Locate the cell with the specified text and output its [X, Y] center coordinate. 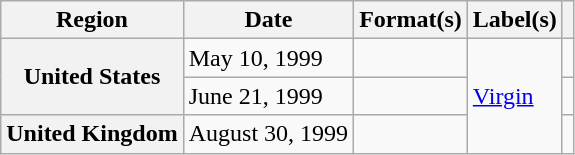
Virgin [514, 96]
United States [92, 77]
United Kingdom [92, 134]
Format(s) [411, 20]
May 10, 1999 [268, 58]
Date [268, 20]
Region [92, 20]
August 30, 1999 [268, 134]
Label(s) [514, 20]
June 21, 1999 [268, 96]
